Capture the cell that displays the provided text and extract its (X, Y) central coordinate. 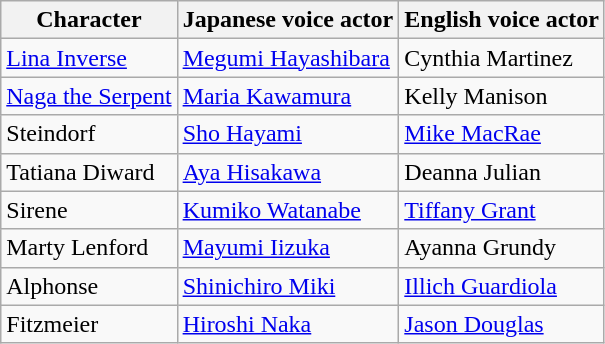
Shinichiro Miki (288, 286)
Sho Hayami (288, 134)
Cynthia Martinez (502, 58)
Steindorf (89, 134)
Kumiko Watanabe (288, 210)
Mayumi Iizuka (288, 248)
Hiroshi Naka (288, 324)
Alphonse (89, 286)
Maria Kawamura (288, 96)
Ayanna Grundy (502, 248)
Sirene (89, 210)
Marty Lenford (89, 248)
Megumi Hayashibara (288, 58)
Character (89, 20)
Lina Inverse (89, 58)
English voice actor (502, 20)
Kelly Manison (502, 96)
Japanese voice actor (288, 20)
Deanna Julian (502, 172)
Mike MacRae (502, 134)
Illich Guardiola (502, 286)
Tiffany Grant (502, 210)
Jason Douglas (502, 324)
Tatiana Diward (89, 172)
Aya Hisakawa (288, 172)
Naga the Serpent (89, 96)
Fitzmeier (89, 324)
